Scan for the cell matching the given text and deliver its [x, y] coordinate at center. 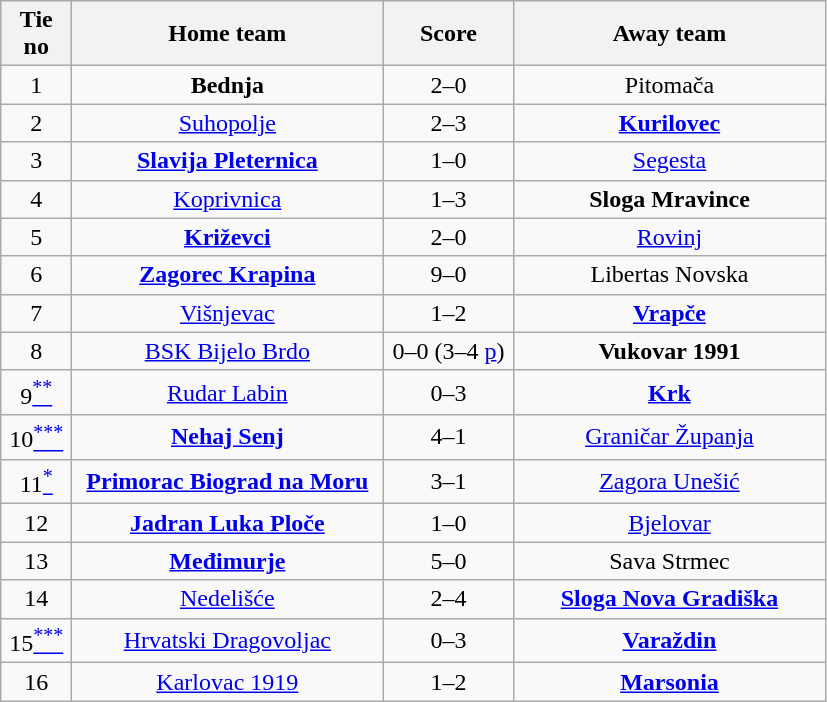
Međimurje [228, 561]
Marsonia [670, 682]
Hrvatski Dragovoljac [228, 640]
Tie no [36, 34]
9** [36, 392]
7 [36, 313]
Rudar Labin [228, 392]
15*** [36, 640]
Koprivnica [228, 199]
Bjelovar [670, 523]
Kurilovec [670, 123]
10*** [36, 438]
Bednja [228, 85]
Križevci [228, 237]
3–1 [448, 482]
Krk [670, 392]
3 [36, 161]
Sloga Nova Gradiška [670, 599]
Away team [670, 34]
5 [36, 237]
5–0 [448, 561]
Sava Strmec [670, 561]
Graničar Županja [670, 438]
Segesta [670, 161]
12 [36, 523]
Home team [228, 34]
1 [36, 85]
Score [448, 34]
16 [36, 682]
2–3 [448, 123]
Zagorec Krapina [228, 275]
Jadran Luka Ploče [228, 523]
1–3 [448, 199]
4 [36, 199]
0–0 (3–4 p) [448, 351]
6 [36, 275]
Rovinj [670, 237]
4–1 [448, 438]
BSK Bijelo Brdo [228, 351]
2–4 [448, 599]
2 [36, 123]
Primorac Biograd na Moru [228, 482]
Nehaj Senj [228, 438]
Slavija Pleternica [228, 161]
Suhopolje [228, 123]
Pitomača [670, 85]
11* [36, 482]
Varaždin [670, 640]
Vrapče [670, 313]
13 [36, 561]
Vukovar 1991 [670, 351]
8 [36, 351]
Zagora Unešić [670, 482]
Karlovac 1919 [228, 682]
Višnjevac [228, 313]
14 [36, 599]
Sloga Mravince [670, 199]
Nedelišće [228, 599]
9–0 [448, 275]
Libertas Novska [670, 275]
